Capture the cell that displays the provided text and extract its [x, y] central coordinate. 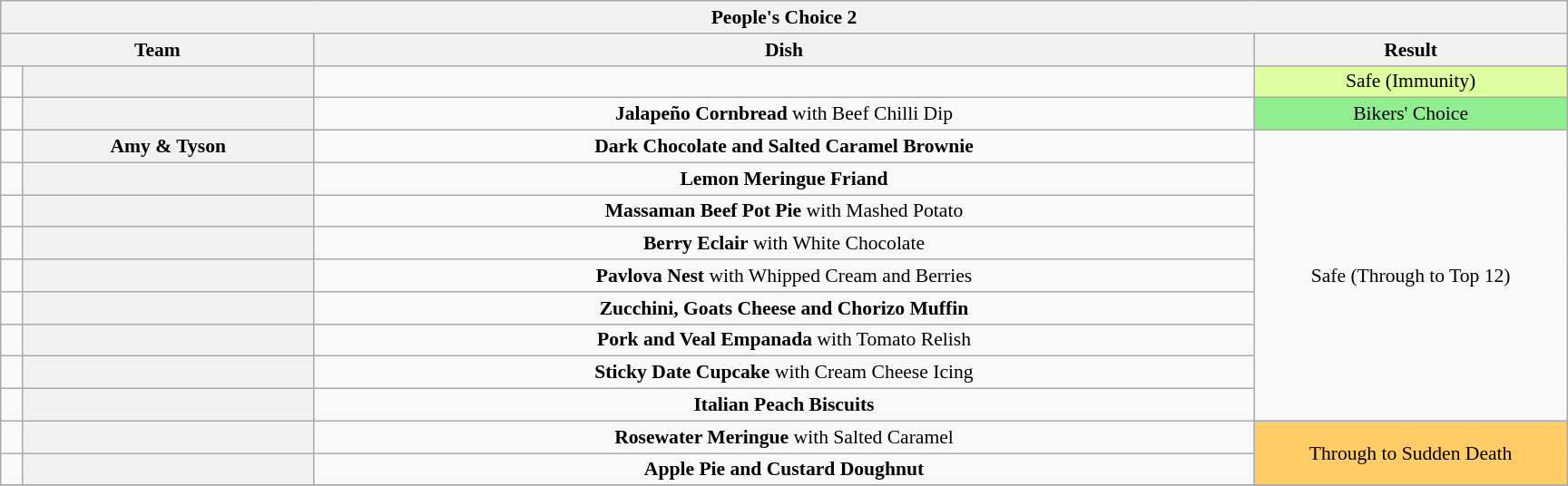
Zucchini, Goats Cheese and Chorizo Muffin [784, 308]
Lemon Meringue Friand [784, 179]
Amy & Tyson [168, 147]
Pork and Veal Empanada with Tomato Relish [784, 340]
Safe (Through to Top 12) [1410, 276]
Italian Peach Biscuits [784, 405]
Rosewater Meringue with Salted Caramel [784, 437]
Jalapeño Cornbread with Beef Chilli Dip [784, 114]
Massaman Beef Pot Pie with Mashed Potato [784, 211]
Team [158, 50]
Bikers' Choice [1410, 114]
Safe (Immunity) [1410, 82]
Result [1410, 50]
Through to Sudden Death [1410, 453]
Sticky Date Cupcake with Cream Cheese Icing [784, 373]
Pavlova Nest with Whipped Cream and Berries [784, 276]
Dish [784, 50]
People's Choice 2 [784, 17]
Dark Chocolate and Salted Caramel Brownie [784, 147]
Apple Pie and Custard Doughnut [784, 470]
Berry Eclair with White Chocolate [784, 244]
